From the cell containing the given text, extract its center point as (X, Y) coordinate. 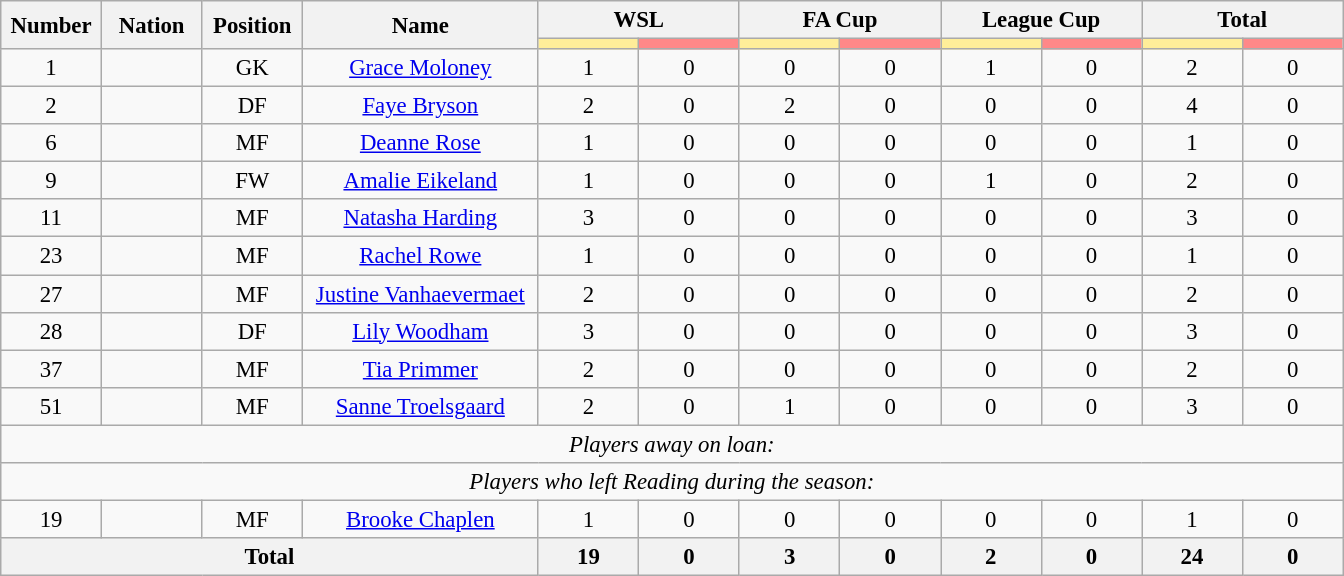
28 (52, 331)
Natasha Harding (421, 219)
6 (52, 143)
Rachel Rowe (421, 256)
Players who left Reading during the season: (672, 482)
FW (252, 181)
24 (1192, 557)
Number (52, 25)
9 (52, 181)
Grace Moloney (421, 68)
Nation (152, 25)
23 (52, 256)
Deanne Rose (421, 143)
WSL (638, 20)
Faye Bryson (421, 106)
27 (52, 294)
GK (252, 68)
Position (252, 25)
Lily Woodham (421, 331)
37 (52, 369)
FA Cup (840, 20)
Brooke Chaplen (421, 519)
Sanne Troelsgaard (421, 406)
Name (421, 25)
51 (52, 406)
League Cup (1040, 20)
11 (52, 219)
Justine Vanhaevermaet (421, 294)
Amalie Eikeland (421, 181)
Tia Primmer (421, 369)
4 (1192, 106)
Players away on loan: (672, 444)
